Determine the [X, Y] coordinate at the center of the cell enclosing the given text.  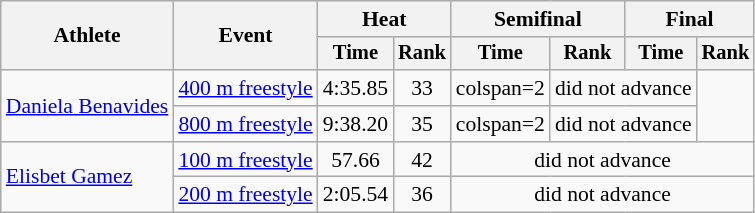
Semifinal [538, 19]
2:05.54 [356, 195]
200 m freestyle [245, 195]
Event [245, 36]
57.66 [356, 160]
Athlete [88, 36]
800 m freestyle [245, 124]
Final [690, 19]
100 m freestyle [245, 160]
9:38.20 [356, 124]
36 [422, 195]
33 [422, 88]
42 [422, 160]
4:35.85 [356, 88]
Elisbet Gamez [88, 178]
Daniela Benavides [88, 106]
35 [422, 124]
400 m freestyle [245, 88]
Heat [384, 19]
